Extract the [X, Y] coordinate from the center of the cell holding the provided text.  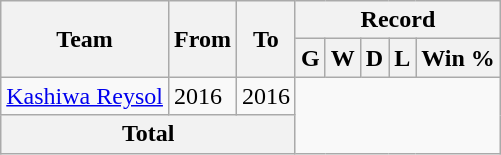
Win % [458, 58]
Total [148, 134]
From [202, 39]
W [342, 58]
To [266, 39]
Kashiwa Reysol [85, 96]
L [402, 58]
D [374, 58]
Record [398, 20]
Team [85, 39]
G [310, 58]
